Capture the cell that displays the provided text and extract its (X, Y) central coordinate. 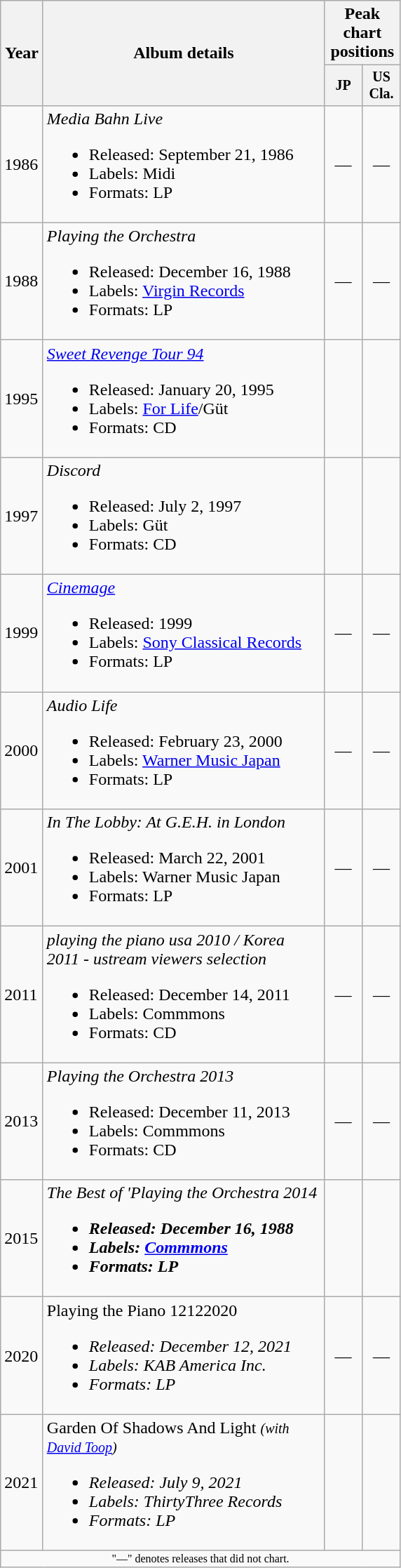
2021 (22, 1482)
JP (343, 86)
In The Lobby: At G.E.H. in LondonReleased: March 22, 2001Labels: Warner Music JapanFormats: LP (184, 868)
Audio LifeReleased: February 23, 2000Labels: Warner Music JapanFormats: LP (184, 751)
1995 (22, 399)
"—" denotes releases that did not chart. (200, 1559)
2013 (22, 1122)
Album details (184, 53)
Playing the Piano 12122020Released: December 12, 2021Labels: KAB America Inc.Formats: LP (184, 1356)
The Best of 'Playing the Orchestra 2014Released: December 16, 1988Labels: CommmonsFormats: LP (184, 1238)
Peak chart positions (362, 33)
CinemageReleased: 1999Labels: Sony Classical RecordsFormats: LP (184, 633)
Playing the OrchestraReleased: December 16, 1988Labels: Virgin RecordsFormats: LP (184, 281)
DiscordReleased: July 2, 1997Labels: GütFormats: CD (184, 515)
playing the piano usa 2010 / Korea 2011 - ustream viewers selectionReleased: December 14, 2011Labels: CommmonsFormats: CD (184, 995)
2000 (22, 751)
Playing the Orchestra 2013Released: December 11, 2013Labels: CommmonsFormats: CD (184, 1122)
Year (22, 53)
Garden Of Shadows And Light (with David Toop)Released: July 9, 2021Labels: ThirtyThree RecordsFormats: LP (184, 1482)
2001 (22, 868)
2011 (22, 995)
2020 (22, 1356)
2015 (22, 1238)
1999 (22, 633)
Sweet Revenge Tour 94Released: January 20, 1995Labels: For Life/GütFormats: CD (184, 399)
1997 (22, 515)
Media Bahn LiveReleased: September 21, 1986Labels: MidiFormats: LP (184, 164)
USCla. (381, 86)
1988 (22, 281)
1986 (22, 164)
